Output the (X, Y) coordinate of the center of the cell containing the given text.  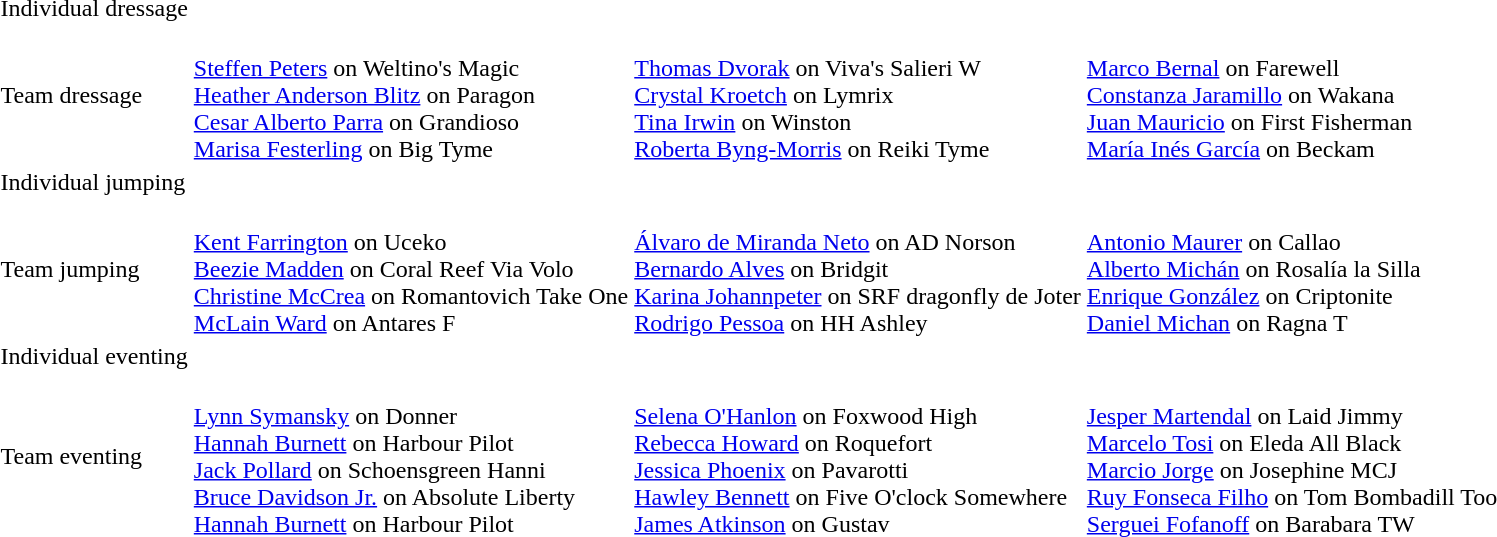
Steffen Peters on Weltino's MagicHeather Anderson Blitz on ParagonCesar Alberto Parra on GrandiosoMarisa Festerling on Big Tyme (410, 95)
Thomas Dvorak on Viva's Salieri WCrystal Kroetch on LymrixTina Irwin on WinstonRoberta Byng-Morris on Reiki Tyme (858, 95)
Kent Farrington on UcekoBeezie Madden on Coral Reef Via VoloChristine McCrea on Romantovich Take OneMcLain Ward on Antares F (410, 269)
Álvaro de Miranda Neto on AD NorsonBernardo Alves on BridgitKarina Johannpeter on SRF dragonfly de JoterRodrigo Pessoa on HH Ashley (858, 269)
